Locate the cell with the specified text and output its (X, Y) center coordinate. 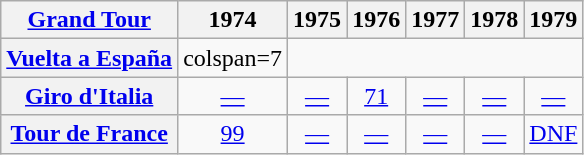
1976 (376, 20)
Giro d'Italia (90, 96)
1974 (233, 20)
Tour de France (90, 134)
DNF (554, 134)
1979 (554, 20)
1975 (318, 20)
71 (376, 96)
1977 (436, 20)
Vuelta a España (90, 58)
Grand Tour (90, 20)
colspan=7 (233, 58)
1978 (494, 20)
99 (233, 134)
